Return (x, y) of the center of cell containing provided text 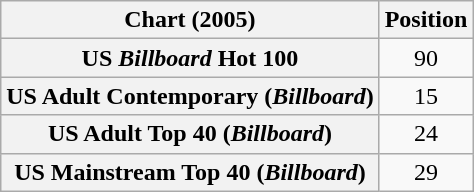
24 (426, 134)
29 (426, 172)
Position (426, 20)
US Billboard Hot 100 (190, 58)
US Mainstream Top 40 (Billboard) (190, 172)
Chart (2005) (190, 20)
15 (426, 96)
90 (426, 58)
US Adult Contemporary (Billboard) (190, 96)
US Adult Top 40 (Billboard) (190, 134)
